Determine the [x, y] coordinate at the center of the cell enclosing the given text.  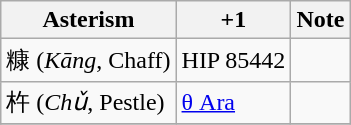
+1 [234, 20]
Note [320, 20]
杵 (Chǔ, Pestle) [88, 102]
糠 (Kāng, Chaff) [88, 60]
Asterism [88, 20]
θ Ara [234, 102]
HIP 85442 [234, 60]
